Output the [x, y] coordinate of the center of the cell containing the given text.  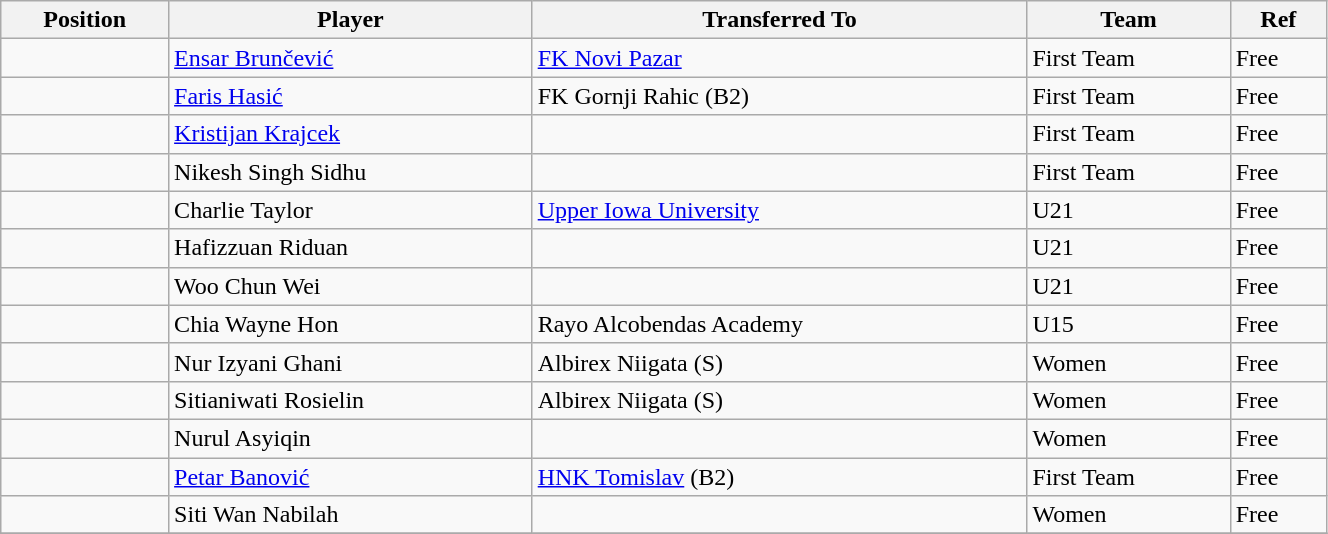
Chia Wayne Hon [351, 324]
Charlie Taylor [351, 210]
U15 [1128, 324]
FK Novi Pazar [780, 58]
Woo Chun Wei [351, 286]
HNK Tomislav (B2) [780, 477]
Kristijan Krajcek [351, 134]
Siti Wan Nabilah [351, 515]
Petar Banović [351, 477]
Nur Izyani Ghani [351, 362]
FK Gornji Rahic (B2) [780, 96]
Upper Iowa University [780, 210]
Ensar Brunčević [351, 58]
Sitianiwati Rosielin [351, 400]
Hafizzuan Riduan [351, 248]
Rayo Alcobendas Academy [780, 324]
Position [85, 20]
Ref [1278, 20]
Nurul Asyiqin [351, 438]
Faris Hasić [351, 96]
Nikesh Singh Sidhu [351, 172]
Team [1128, 20]
Player [351, 20]
Transferred To [780, 20]
